Capture the cell that displays the provided text and extract its (X, Y) central coordinate. 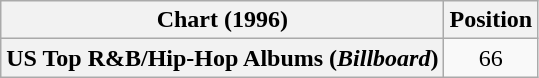
66 (491, 58)
US Top R&B/Hip-Hop Albums (Billboard) (222, 58)
Chart (1996) (222, 20)
Position (491, 20)
